Find where the given text appears and provide that cell's center as (x, y) coordinate. 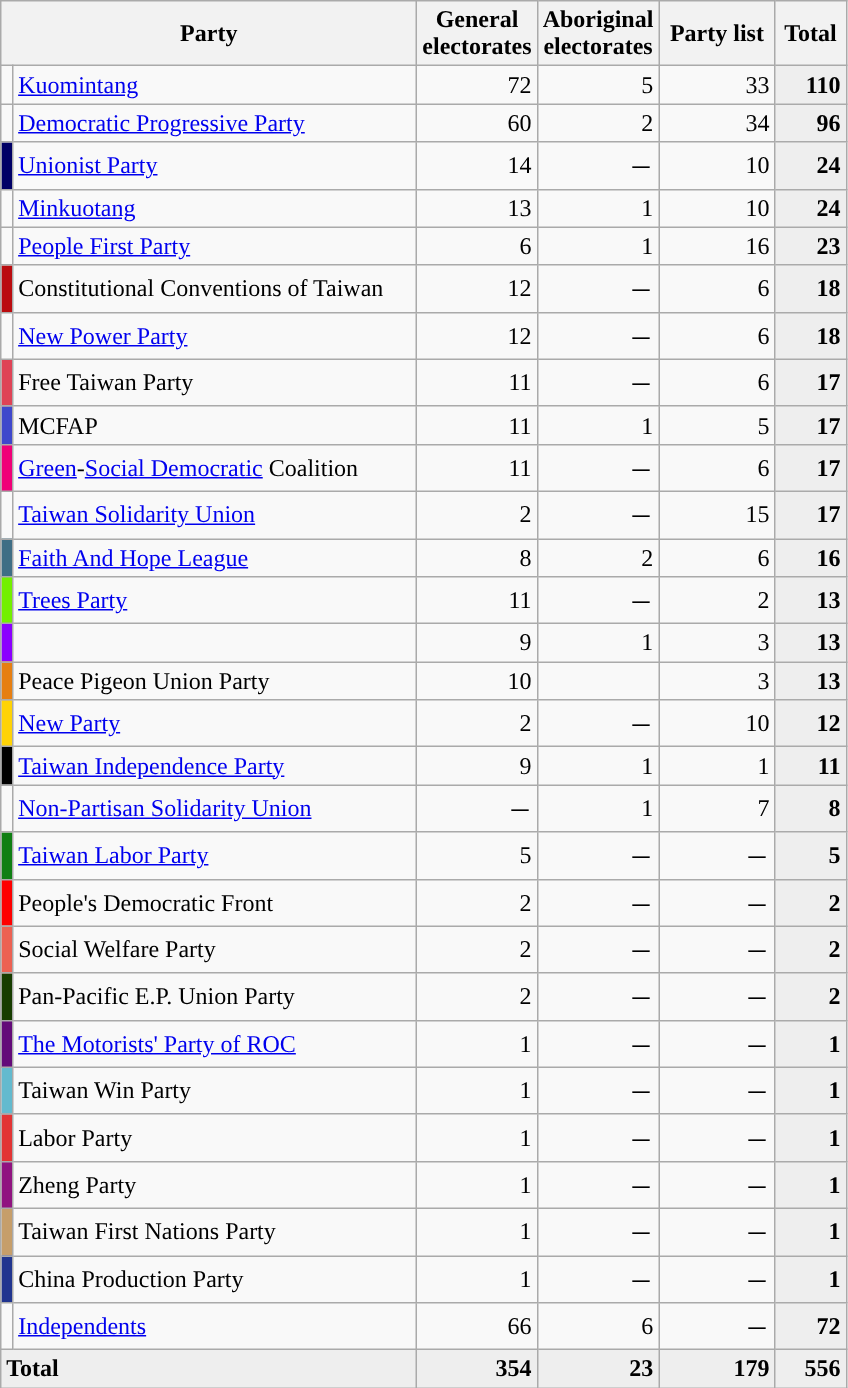
Trees Party (215, 600)
Free Taiwan Party (215, 382)
Party list (717, 34)
Taiwan Win Party (215, 1090)
7 (717, 808)
General electorates (477, 34)
354 (477, 1369)
Pan-Pacific E.P. Union Party (215, 996)
China Production Party (215, 1280)
Social Welfare Party (215, 950)
Aboriginal electorates (598, 34)
Peace Pigeon Union Party (215, 681)
34 (717, 123)
The Motorists' Party of ROC (215, 1044)
Unionist Party (215, 166)
People First Party (215, 246)
New Party (215, 724)
Taiwan Independence Party (215, 766)
Democratic Progressive Party (215, 123)
556 (810, 1369)
14 (477, 166)
Kuomintang (215, 85)
New Power Party (215, 336)
15 (717, 514)
MCFAP (215, 425)
Party (209, 34)
Taiwan First Nations Party (215, 1232)
33 (717, 85)
People's Democratic Front (215, 902)
Independents (215, 1326)
110 (810, 85)
Green-Social Democratic Coalition (215, 468)
66 (477, 1326)
179 (717, 1369)
96 (810, 123)
Faith And Hope League (215, 557)
Taiwan Labor Party (215, 856)
Minkuotang (215, 208)
Labor Party (215, 1138)
60 (477, 123)
Non-Partisan Solidarity Union (215, 808)
Zheng Party (215, 1184)
Constitutional Conventions of Taiwan (215, 288)
Taiwan Solidarity Union (215, 514)
